Pinpoint the cell where the given text exists, returning its (x, y) midpoint coordinate. 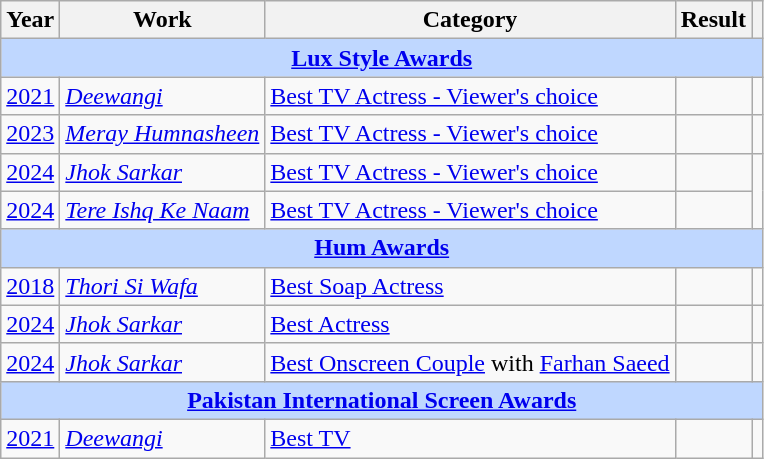
Best Actress (470, 324)
Best TV (470, 438)
Category (470, 20)
2023 (30, 134)
Tere Ishq Ke Naam (162, 210)
Best Onscreen Couple with Farhan Saeed (470, 362)
Result (713, 20)
Year (30, 20)
Pakistan International Screen Awards (382, 400)
Lux Style Awards (382, 58)
Work (162, 20)
2018 (30, 286)
Best Soap Actress (470, 286)
Meray Humnasheen (162, 134)
Thori Si Wafa (162, 286)
Hum Awards (382, 248)
